Capture the cell that displays the provided text and extract its (x, y) central coordinate. 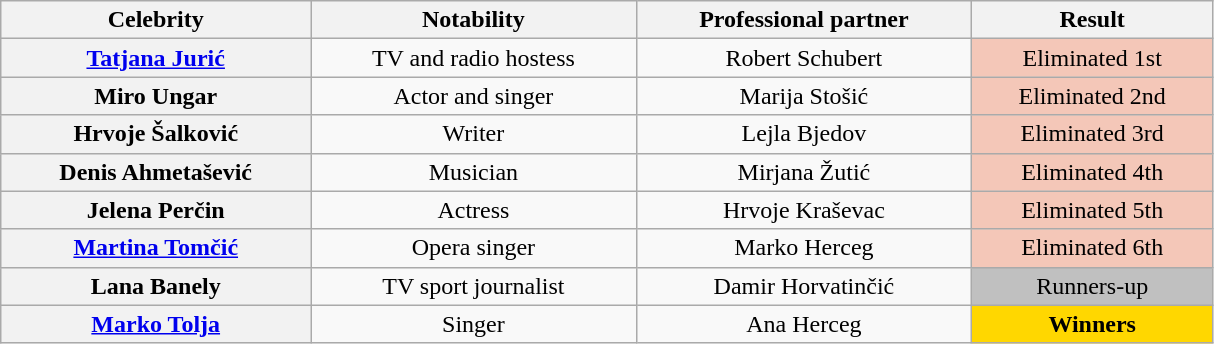
Marko Herceg (804, 248)
Tatjana Jurić (156, 58)
TV sport journalist (474, 286)
Hrvoje Kraševac (804, 210)
TV and radio hostess (474, 58)
Martina Tomčić (156, 248)
Eliminated 3rd (1092, 134)
Lejla Bjedov (804, 134)
Singer (474, 324)
Runners-up (1092, 286)
Jelena Perčin (156, 210)
Professional partner (804, 20)
Lana Banely (156, 286)
Eliminated 1st (1092, 58)
Winners (1092, 324)
Eliminated 2nd (1092, 96)
Eliminated 4th (1092, 172)
Celebrity (156, 20)
Miro Ungar (156, 96)
Damir Horvatinčić (804, 286)
Actress (474, 210)
Notability (474, 20)
Marija Stošić (804, 96)
Musician (474, 172)
Eliminated 6th (1092, 248)
Writer (474, 134)
Hrvoje Šalković (156, 134)
Denis Ahmetašević (156, 172)
Opera singer (474, 248)
Mirjana Žutić (804, 172)
Ana Herceg (804, 324)
Actor and singer (474, 96)
Eliminated 5th (1092, 210)
Result (1092, 20)
Marko Tolja (156, 324)
Robert Schubert (804, 58)
